Find where the given text appears and provide that cell's center as [X, Y] coordinate. 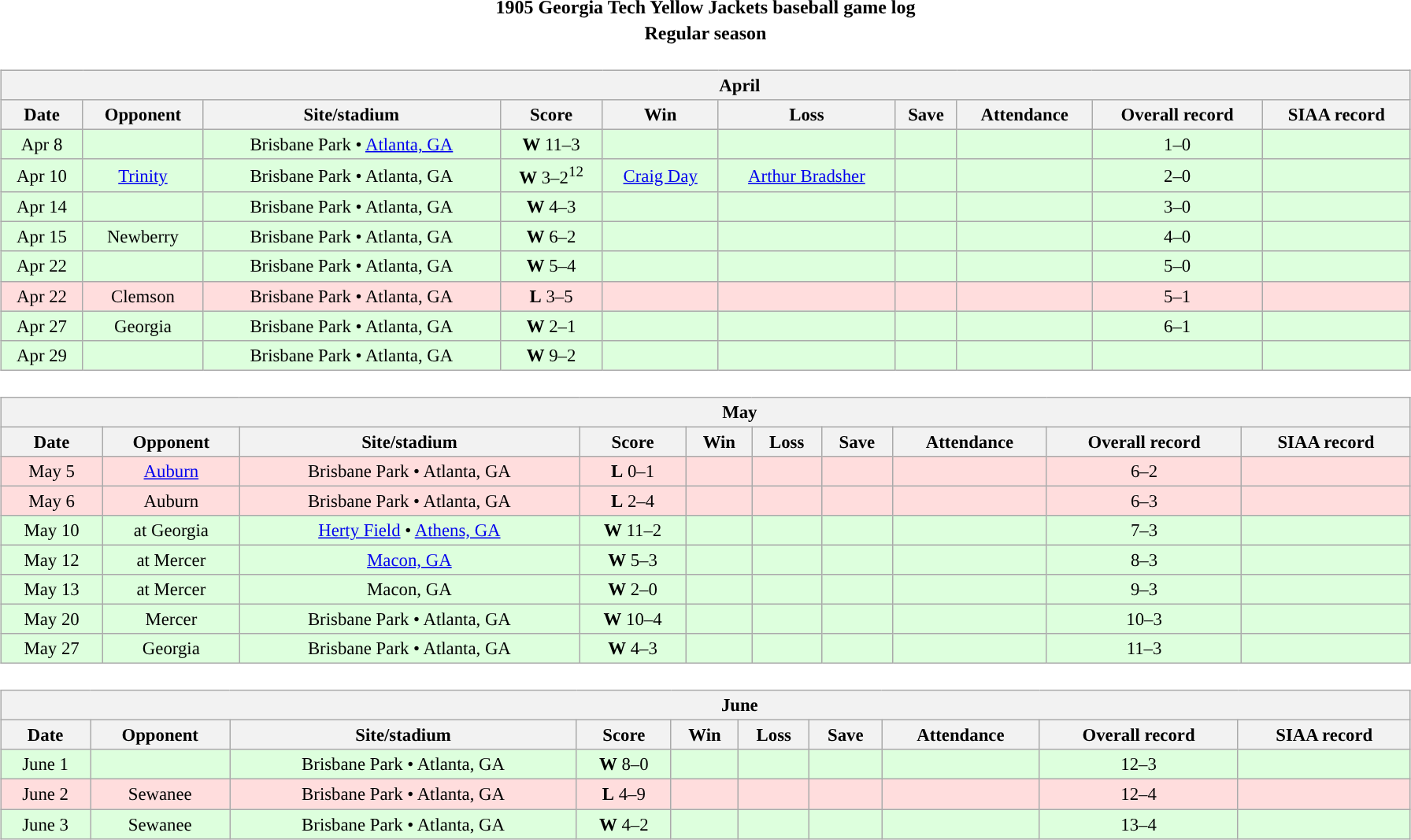
W 4–2 [624, 824]
Newberry [143, 237]
W 8–0 [624, 764]
Mercer [172, 619]
April [705, 85]
Herty Field • Athens, GA [409, 531]
W 3–212 [551, 176]
June 2 [46, 794]
May 6 [52, 501]
May 13 [52, 590]
at Georgia [172, 531]
6–2 [1143, 471]
Apr 10 [43, 176]
June 1 [46, 764]
Apr 29 [43, 355]
5–1 [1177, 296]
Apr 27 [43, 326]
W 10–4 [633, 619]
W 2–1 [551, 326]
12–3 [1139, 764]
W 2–0 [633, 590]
Apr 15 [43, 237]
Craig Day [660, 176]
L 3–5 [551, 296]
Clemson [143, 296]
7–3 [1143, 531]
10–3 [1143, 619]
2–0 [1177, 176]
Trinity [143, 176]
6–3 [1143, 501]
May [705, 412]
May 27 [52, 649]
Apr 14 [43, 207]
W 5–4 [551, 266]
L 2–4 [633, 501]
May 20 [52, 619]
11–3 [1143, 649]
W 11–3 [551, 144]
9–3 [1143, 590]
5–0 [1177, 266]
June 3 [46, 824]
May 12 [52, 560]
May 10 [52, 531]
1–0 [1177, 144]
May 5 [52, 471]
Arthur Bradsher [806, 176]
12–4 [1139, 794]
6–1 [1177, 326]
W 6–2 [551, 237]
L 0–1 [633, 471]
June [705, 705]
8–3 [1143, 560]
W 9–2 [551, 355]
13–4 [1139, 824]
Apr 8 [43, 144]
W 5–3 [633, 560]
L 4–9 [624, 794]
W 11–2 [633, 531]
4–0 [1177, 237]
3–0 [1177, 207]
